Scan for the cell matching the given text and deliver its [x, y] coordinate at center. 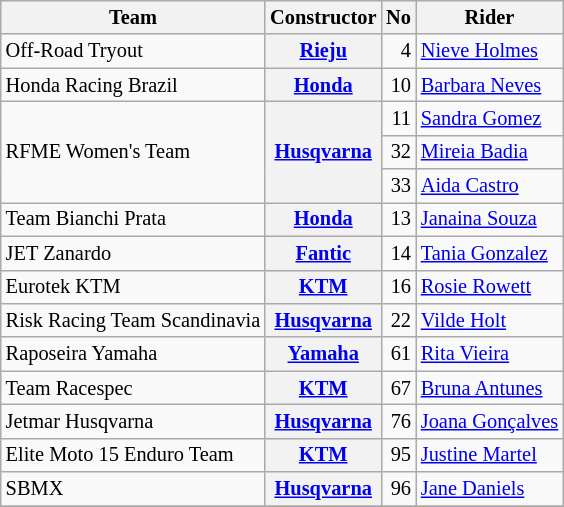
22 [398, 320]
Rider [490, 17]
Risk Racing Team Scandinavia [133, 320]
No [398, 17]
67 [398, 388]
11 [398, 118]
Rieju [323, 51]
Joana Gonçalves [490, 421]
RFME Women's Team [133, 152]
Justine Martel [490, 455]
Janaina Souza [490, 219]
Elite Moto 15 Enduro Team [133, 455]
Rita Vieira [490, 354]
Eurotek KTM [133, 287]
4 [398, 51]
Vilde Holt [490, 320]
JET Zanardo [133, 253]
Jane Daniels [490, 489]
Nieve Holmes [490, 51]
Honda Racing Brazil [133, 85]
Mireia Badia [490, 152]
Tania Gonzalez [490, 253]
Jetmar Husqvarna [133, 421]
76 [398, 421]
Sandra Gomez [490, 118]
Raposeira Yamaha [133, 354]
14 [398, 253]
SBMX [133, 489]
Team Bianchi Prata [133, 219]
10 [398, 85]
Team Racespec [133, 388]
Yamaha [323, 354]
16 [398, 287]
33 [398, 186]
Fantic [323, 253]
95 [398, 455]
Off-Road Tryout [133, 51]
13 [398, 219]
32 [398, 152]
Constructor [323, 17]
Barbara Neves [490, 85]
96 [398, 489]
Team [133, 17]
Rosie Rowett [490, 287]
Bruna Antunes [490, 388]
Aida Castro [490, 186]
61 [398, 354]
